Extract the [x, y] coordinate from the center of the cell holding the provided text.  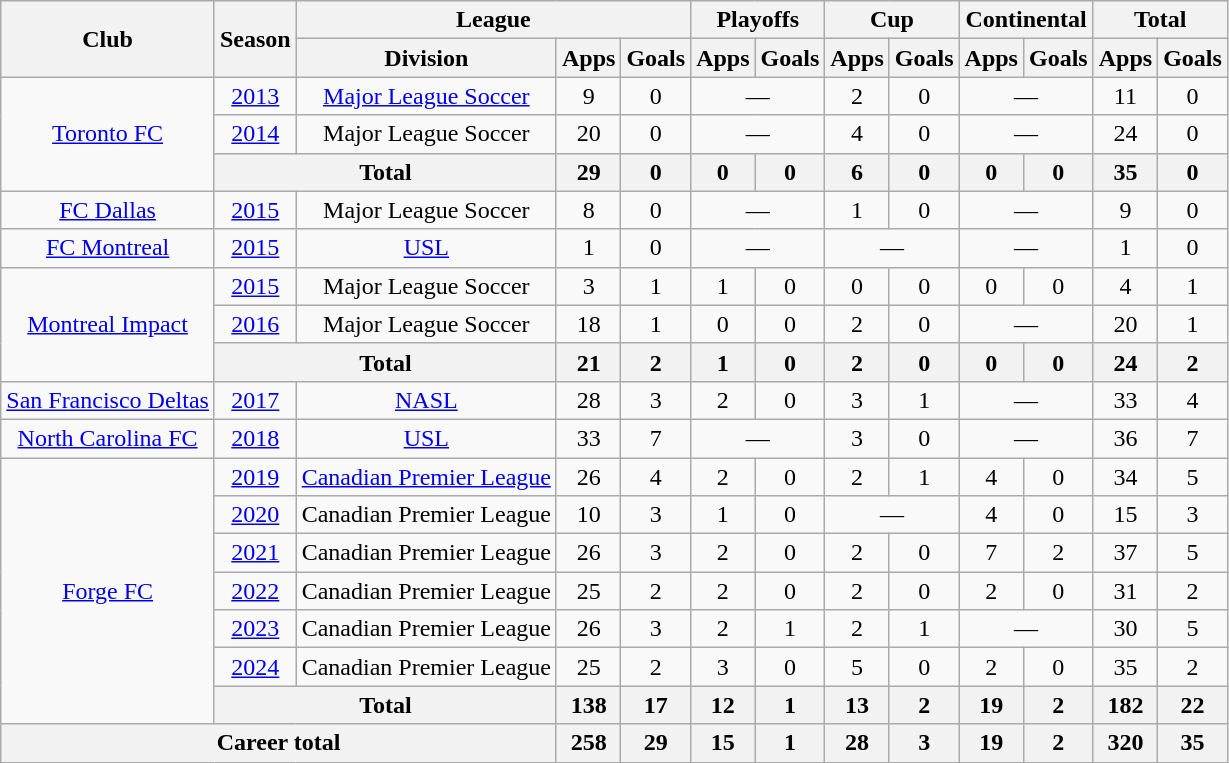
Season [255, 39]
FC Dallas [108, 210]
San Francisco Deltas [108, 400]
2024 [255, 667]
2022 [255, 591]
League [493, 20]
17 [656, 705]
8 [588, 210]
11 [1125, 96]
31 [1125, 591]
North Carolina FC [108, 438]
6 [857, 172]
NASL [426, 400]
2014 [255, 134]
Playoffs [758, 20]
Career total [279, 743]
12 [723, 705]
21 [588, 362]
2013 [255, 96]
2019 [255, 477]
18 [588, 324]
22 [1193, 705]
FC Montreal [108, 248]
Forge FC [108, 591]
Toronto FC [108, 134]
2016 [255, 324]
10 [588, 515]
13 [857, 705]
320 [1125, 743]
37 [1125, 553]
36 [1125, 438]
30 [1125, 629]
2017 [255, 400]
34 [1125, 477]
Continental [1026, 20]
2021 [255, 553]
2020 [255, 515]
Club [108, 39]
258 [588, 743]
2018 [255, 438]
138 [588, 705]
Division [426, 58]
182 [1125, 705]
2023 [255, 629]
Montreal Impact [108, 324]
Cup [892, 20]
